Output the (x, y) coordinate of the center of the cell containing the given text.  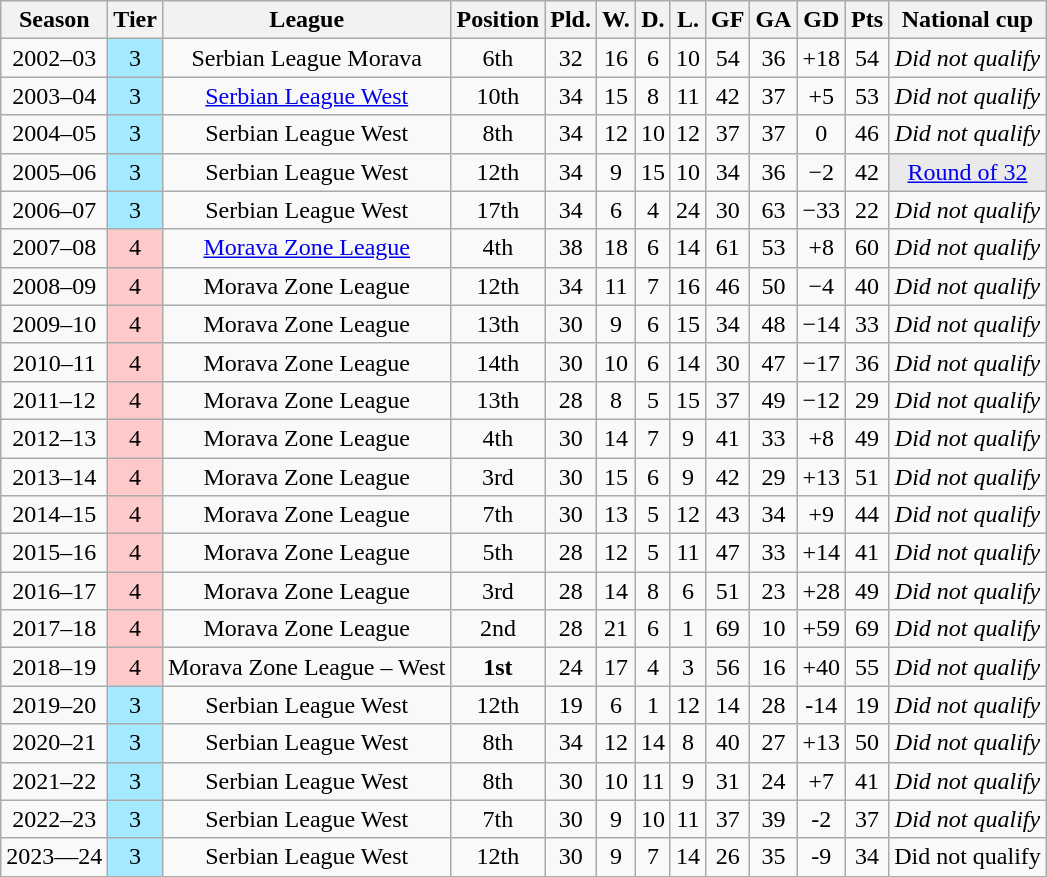
55 (868, 667)
1st (498, 667)
National cup (968, 20)
2014–15 (54, 515)
2008–09 (54, 286)
44 (868, 515)
43 (727, 515)
2003–04 (54, 96)
2016–17 (54, 591)
2009–10 (54, 324)
63 (774, 210)
Pld. (571, 20)
Morava Zone League – West (306, 667)
2006–07 (54, 210)
60 (868, 248)
+59 (822, 629)
−4 (822, 286)
2017–18 (54, 629)
56 (727, 667)
2023—24 (54, 857)
61 (727, 248)
Position (498, 20)
+40 (822, 667)
−33 (822, 210)
2015–16 (54, 553)
2013–14 (54, 477)
13 (616, 515)
38 (571, 248)
2022–23 (54, 819)
2005–06 (54, 172)
GA (774, 20)
+7 (822, 781)
14th (498, 362)
−14 (822, 324)
26 (727, 857)
2002–03 (54, 58)
21 (616, 629)
+9 (822, 515)
Round of 32 (968, 172)
2012–13 (54, 438)
18 (616, 248)
GD (822, 20)
2019–20 (54, 705)
17th (498, 210)
−12 (822, 400)
27 (774, 743)
2010–11 (54, 362)
-9 (822, 857)
2004–05 (54, 134)
Pts (868, 20)
D. (652, 20)
−2 (822, 172)
10th (498, 96)
-2 (822, 819)
+5 (822, 96)
48 (774, 324)
22 (868, 210)
2020–21 (54, 743)
+14 (822, 553)
League (306, 20)
35 (774, 857)
Tier (136, 20)
2018–19 (54, 667)
L. (688, 20)
2nd (498, 629)
2011–12 (54, 400)
23 (774, 591)
2007–08 (54, 248)
39 (774, 819)
+28 (822, 591)
Serbian League Morava (306, 58)
W. (616, 20)
31 (727, 781)
+18 (822, 58)
6th (498, 58)
32 (571, 58)
-14 (822, 705)
−17 (822, 362)
17 (616, 667)
0 (822, 134)
GF (727, 20)
Season (54, 20)
2021–22 (54, 781)
5th (498, 553)
